Extract the (X, Y) coordinate from the center of the cell holding the provided text.  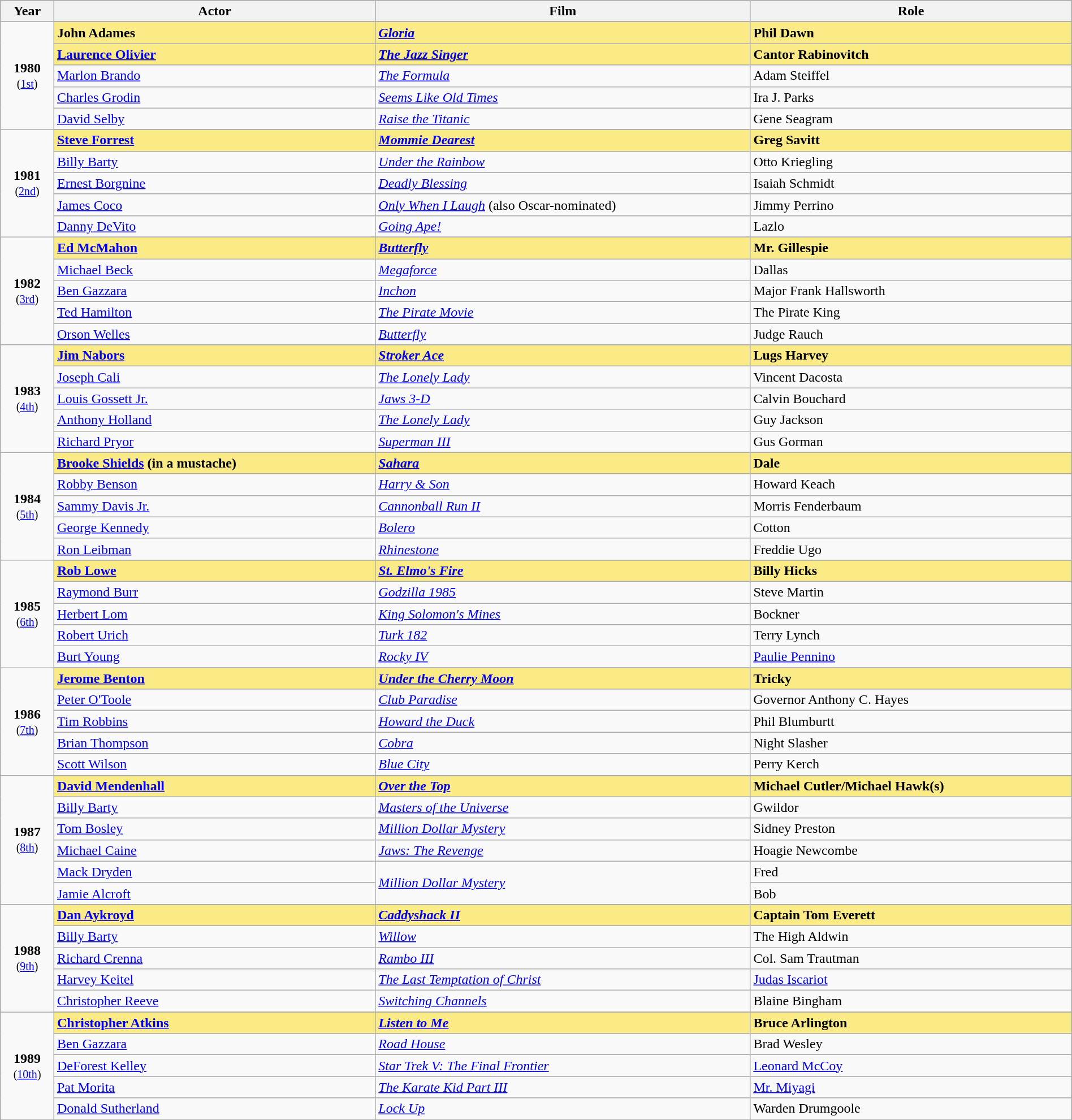
1989(10th) (27, 1066)
Night Slasher (911, 743)
Ron Leibman (214, 549)
Tom Bosley (214, 829)
Ira J. Parks (911, 97)
Inchon (563, 291)
Scott Wilson (214, 764)
Gene Seagram (911, 119)
Superman III (563, 442)
Cotton (911, 527)
Warden Drumgoole (911, 1109)
Star Trek V: The Final Frontier (563, 1066)
Brian Thompson (214, 743)
Richard Pryor (214, 442)
Richard Crenna (214, 958)
Phil Blumburtt (911, 721)
Charles Grodin (214, 97)
Rocky IV (563, 657)
Mr. Gillespie (911, 248)
Megaforce (563, 270)
Rhinestone (563, 549)
Major Frank Hallsworth (911, 291)
Cantor Rabinovitch (911, 54)
Only When I Laugh (also Oscar-nominated) (563, 205)
Club Paradise (563, 700)
The High Aldwin (911, 936)
The Pirate Movie (563, 313)
Over the Top (563, 786)
Isaiah Schmidt (911, 183)
Cannonball Run II (563, 506)
Vincent Dacosta (911, 377)
Greg Savitt (911, 140)
Col. Sam Trautman (911, 958)
Gloria (563, 33)
The Jazz Singer (563, 54)
Michael Cutler/Michael Hawk(s) (911, 786)
Phil Dawn (911, 33)
Road House (563, 1044)
Herbert Lom (214, 613)
David Selby (214, 119)
Seems Like Old Times (563, 97)
Cobra (563, 743)
1980(1st) (27, 76)
Captain Tom Everett (911, 915)
Raymond Burr (214, 592)
Lugs Harvey (911, 356)
Bolero (563, 527)
Bockner (911, 613)
Mack Dryden (214, 872)
Peter O'Toole (214, 700)
Brooke Shields (in a mustache) (214, 463)
Ted Hamilton (214, 313)
1981(2nd) (27, 183)
Anthony Holland (214, 420)
Danny DeVito (214, 226)
Ernest Borgnine (214, 183)
Marlon Brando (214, 76)
Billy Hicks (911, 570)
The Last Temptation of Christ (563, 980)
1983(4th) (27, 399)
1985(6th) (27, 613)
Stroker Ace (563, 356)
1982(3rd) (27, 291)
Calvin Bouchard (911, 399)
Switching Channels (563, 1001)
Deadly Blessing (563, 183)
Robby Benson (214, 485)
Lock Up (563, 1109)
Michael Beck (214, 270)
David Mendenhall (214, 786)
Raise the Titanic (563, 119)
Dale (911, 463)
Sidney Preston (911, 829)
Mr. Miyagi (911, 1087)
Jimmy Perrino (911, 205)
Dallas (911, 270)
Christopher Atkins (214, 1023)
1986(7th) (27, 721)
St. Elmo's Fire (563, 570)
1984(5th) (27, 506)
Leonard McCoy (911, 1066)
Otto Kriegling (911, 162)
Rob Lowe (214, 570)
Adam Steiffel (911, 76)
Hoagie Newcombe (911, 850)
Year (27, 11)
Film (563, 11)
Harry & Son (563, 485)
Pat Morita (214, 1087)
Tim Robbins (214, 721)
The Karate Kid Part III (563, 1087)
Actor (214, 11)
Jerome Benton (214, 678)
Howard Keach (911, 485)
Sahara (563, 463)
The Pirate King (911, 313)
George Kennedy (214, 527)
1987(8th) (27, 840)
Going Ape! (563, 226)
Masters of the Universe (563, 807)
Michael Caine (214, 850)
Listen to Me (563, 1023)
Blue City (563, 764)
John Adames (214, 33)
Robert Urich (214, 635)
Jaws 3-D (563, 399)
Dan Aykroyd (214, 915)
Turk 182 (563, 635)
Judge Rauch (911, 334)
Bruce Arlington (911, 1023)
Blaine Bingham (911, 1001)
Perry Kerch (911, 764)
Sammy Davis Jr. (214, 506)
Gus Gorman (911, 442)
The Formula (563, 76)
Steve Martin (911, 592)
Ed McMahon (214, 248)
Governor Anthony C. Hayes (911, 700)
Louis Gossett Jr. (214, 399)
Lazlo (911, 226)
Role (911, 11)
Gwildor (911, 807)
Tricky (911, 678)
Harvey Keitel (214, 980)
Freddie Ugo (911, 549)
Brad Wesley (911, 1044)
James Coco (214, 205)
Fred (911, 872)
Steve Forrest (214, 140)
Bob (911, 893)
DeForest Kelley (214, 1066)
Jamie Alcroft (214, 893)
Judas Iscariot (911, 980)
Under the Rainbow (563, 162)
Morris Fenderbaum (911, 506)
Christopher Reeve (214, 1001)
Orson Welles (214, 334)
Jaws: The Revenge (563, 850)
Under the Cherry Moon (563, 678)
Donald Sutherland (214, 1109)
Godzilla 1985 (563, 592)
Terry Lynch (911, 635)
Caddyshack II (563, 915)
Laurence Olivier (214, 54)
Guy Jackson (911, 420)
1988(9th) (27, 958)
Mommie Dearest (563, 140)
King Solomon's Mines (563, 613)
Burt Young (214, 657)
Paulie Pennino (911, 657)
Joseph Cali (214, 377)
Jim Nabors (214, 356)
Rambo III (563, 958)
Willow (563, 936)
Howard the Duck (563, 721)
